Identify which cell holds the provided text, then report its [X, Y] central coordinate. 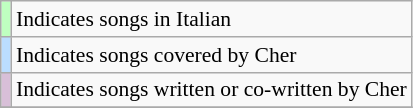
Indicates songs covered by Cher [212, 55]
Indicates songs written or co-written by Cher [212, 90]
Indicates songs in Italian [212, 19]
